Capture the cell that displays the provided text and extract its [X, Y] central coordinate. 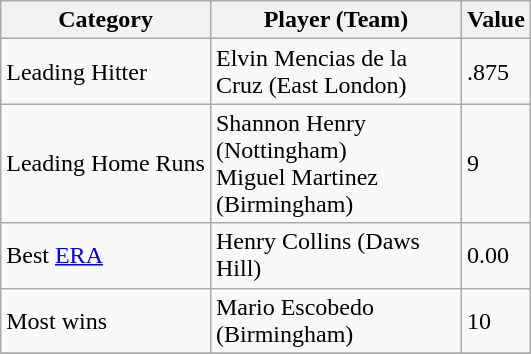
9 [496, 164]
Elvin Mencias de la Cruz (East London) [336, 72]
Value [496, 20]
Most wins [106, 320]
Category [106, 20]
Mario Escobedo (Birmingham) [336, 320]
Best ERA [106, 256]
0.00 [496, 256]
Leading Home Runs [106, 164]
.875 [496, 72]
Player (Team) [336, 20]
10 [496, 320]
Leading Hitter [106, 72]
Shannon Henry (Nottingham) Miguel Martinez (Birmingham) [336, 164]
Henry Collins (Daws Hill) [336, 256]
